Scan for the cell matching the given text and deliver its (x, y) coordinate at center. 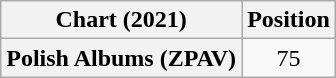
Chart (2021) (122, 20)
75 (289, 58)
Position (289, 20)
Polish Albums (ZPAV) (122, 58)
